For the text-containing cell, return its midpoint in [x, y] coordinate format. 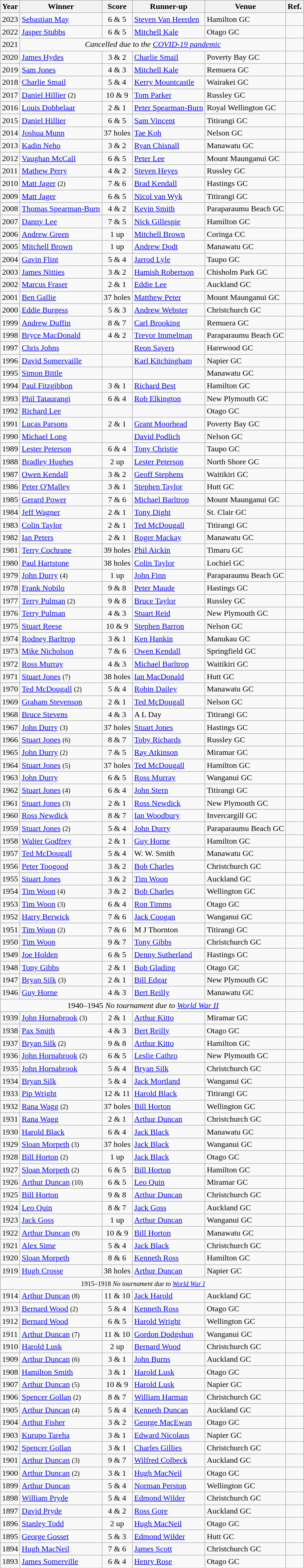
1932 [10, 1106]
William Pryde [61, 1498]
Arthur Duncan (3) [61, 1460]
1962 [10, 790]
1937 [10, 1043]
1974 [10, 639]
Ian Woodbury [169, 816]
Richard Lee [61, 411]
Bill Edgar [169, 980]
2001 [10, 297]
Bernard Wood (2) [61, 1309]
1964 [10, 765]
1901 [10, 1460]
Ted McDougall (2) [61, 689]
1899 [10, 1486]
Stuart Jones (5) [61, 765]
Mathew Perry [61, 171]
1894 [10, 1549]
Terry Pulman (2) [61, 601]
Bryce MacDonald [61, 335]
Andrew Green [61, 234]
1959 [10, 828]
1958 [10, 841]
John Hornabrook (2) [61, 1056]
1905 [10, 1410]
Stanley Todd [61, 1523]
John Durry (4) [61, 576]
1949 [10, 955]
1922 [10, 1233]
Robin Dailey [169, 689]
Venue [245, 7]
1909 [10, 1359]
2015 [10, 120]
Henry Rose [169, 1561]
Arthur Duncan (5) [61, 1385]
1981 [10, 550]
1933 [10, 1094]
Sam Jones [61, 70]
Grant Moorhead [169, 424]
2010 [10, 184]
Spencer Gollan [61, 1448]
Hamish Robertson [169, 272]
Daniel Hillier [61, 120]
1923 [10, 1220]
David Somervaille [61, 360]
1957 [10, 854]
Norman Perston [169, 1486]
Ron Timms [169, 904]
Wairakei GC [245, 82]
Pax Smith [61, 1031]
1980 [10, 563]
2002 [10, 285]
Manukau GC [245, 639]
1987 [10, 474]
Matt Jager (2) [61, 184]
Kevin Smith [169, 209]
Bryan Silk (2) [61, 1043]
Gavin Flint [61, 259]
Tony Dight [169, 512]
1900 [10, 1473]
Tim Woon (2) [61, 929]
Stuart Jones (2) [61, 828]
Kadin Neho [61, 145]
Stuart Jones (6) [61, 740]
1956 [10, 866]
Gordon Dodgshun [169, 1334]
1963 [10, 778]
1911 [10, 1334]
George Gosset [61, 1536]
Stuart Jones (3) [61, 803]
Kurupo Tareha [61, 1435]
2018 [10, 82]
1952 [10, 917]
1921 [10, 1245]
Jack Harold [169, 1296]
1965 [10, 752]
Thomas Spearman-Burn [61, 209]
1951 [10, 929]
2008 [10, 209]
Sloan Morpeth [61, 1258]
Rodney Barltrop [61, 639]
Hamilton Smith [61, 1372]
Harold Wright [169, 1321]
1953 [10, 904]
Tim Woon (4) [61, 891]
Sebastian May [61, 19]
Nicol van Wyk [169, 196]
1920 [10, 1258]
1991 [10, 424]
Bradley Hughes [61, 462]
2011 [10, 171]
A L Day [169, 714]
Ray Atkinson [169, 752]
Sam Vincent [169, 120]
Arthur Duncan (2) [61, 1473]
Tony Christie [169, 449]
1914 [10, 1296]
James Nitties [61, 272]
Danny Lee [61, 222]
Graham Stevenson [61, 702]
1910 [10, 1346]
Steven Heyes [169, 171]
Kerry Mountcastle [169, 82]
Matthew Peter [169, 297]
Paul Hartstone [61, 563]
1995 [10, 373]
1976 [10, 613]
Bruce Taylor [169, 601]
Jack Mortland [169, 1081]
1931 [10, 1119]
Arthur Duncan (8) [61, 1296]
Stephen Taylor [169, 487]
1954 [10, 891]
Richard Best [169, 386]
1903 [10, 1435]
Ryan Chisnall [169, 145]
Michael Long [61, 436]
12 & 11 [117, 1094]
Ian MacDonald [169, 677]
Score [117, 7]
2016 [10, 108]
Peter Maude [169, 588]
Steven Van Heerden [169, 19]
Ref. [295, 7]
Eddie Lee [169, 285]
Stuart Jones (7) [61, 677]
Marcus Fraser [61, 285]
1904 [10, 1423]
Runner-up [169, 7]
Terry Pulman [61, 613]
Pip Wright [61, 1094]
Chris Johns [61, 348]
1996 [10, 360]
1973 [10, 651]
Paul Fitzgibbon [61, 386]
1969 [10, 702]
Year [10, 7]
Sloan Morpeth (3) [61, 1144]
1924 [10, 1208]
1971 [10, 677]
John Durry (3) [61, 727]
1998 [10, 335]
David Pryde [61, 1511]
Bill Horton (2) [61, 1157]
Lucas Parsons [61, 424]
Bob Glading [169, 968]
Gerard Power [61, 500]
Karl Kitchingham [169, 360]
1955 [10, 879]
1906 [10, 1397]
1978 [10, 588]
1939 [10, 1018]
David Podlich [169, 436]
Peter Toogood [61, 866]
Arthur Fisher [61, 1423]
Carl Brooking [169, 323]
2005 [10, 247]
2020 [10, 57]
2000 [10, 310]
Peter O'Malley [61, 487]
1977 [10, 601]
Jeff Wagner [61, 512]
Reon Sayers [169, 348]
James Scott [169, 1549]
1989 [10, 449]
1947 [10, 980]
2006 [10, 234]
George MacEwan [169, 1423]
Ken Hankin [169, 639]
Arthur Duncan (4) [61, 1410]
Stuart Reid [169, 613]
Sloan Morpeth (2) [61, 1169]
Tom Parker [169, 95]
1928 [10, 1157]
Peter Lee [169, 158]
1986 [10, 487]
Bruce Stevens [61, 714]
1948 [10, 968]
Jasper Stubbs [61, 32]
Denny Sutherland [169, 955]
1898 [10, 1498]
1966 [10, 740]
1929 [10, 1144]
2017 [10, 95]
Invercargill GC [245, 816]
Bryan Silk (3) [61, 980]
1895 [10, 1536]
Phil Tataurangi [61, 399]
Spencer Gollan (2) [61, 1397]
Brad Kendall [169, 184]
Kenneth Duncan [169, 1410]
2014 [10, 133]
2013 [10, 145]
1940–1945 No tournament due to World War II [143, 1005]
Tae Koh [169, 133]
Andrew Dodt [169, 247]
1982 [10, 537]
Arthur Duncan (10) [61, 1182]
John Durry (2) [61, 752]
Tim Woon (3) [61, 904]
Harewood GC [245, 348]
Alex Sime [61, 1245]
Louis Dobbelaar [61, 108]
1908 [10, 1372]
Rana Wagg [61, 1119]
Springfield GC [245, 651]
2007 [10, 222]
Cancelled due to the COVID-19 pandemic [153, 45]
1919 [10, 1271]
Arthur Duncan (7) [61, 1334]
1902 [10, 1448]
1896 [10, 1523]
Terry Cochrane [61, 550]
1926 [10, 1182]
Eddie Burgess [61, 310]
8 & 6 [117, 1258]
Stuart Reese [61, 626]
William Harman [169, 1397]
Timaru GC [245, 550]
Rana Wagg (2) [61, 1106]
1972 [10, 664]
1988 [10, 462]
1915–1918 No tournament due to World War I [143, 1283]
1936 [10, 1056]
2009 [10, 196]
1967 [10, 727]
Chisholm Park GC [245, 272]
39 holes [117, 550]
Andrew Webster [169, 310]
Edward Nicolaus [169, 1435]
Phil Aickin [169, 550]
1999 [10, 323]
Hugh Crosse [61, 1271]
2003 [10, 272]
James Hydes [61, 57]
1946 [10, 993]
1913 [10, 1309]
1897 [10, 1511]
North Shore GC [245, 462]
Peter Spearman-Burn [169, 108]
1979 [10, 576]
1934 [10, 1081]
Joshua Munn [61, 133]
Jarrod Lyle [169, 259]
1907 [10, 1385]
Leslie Cathro [169, 1056]
1985 [10, 500]
Daniel Hillier (2) [61, 95]
Toby Richards [169, 740]
Frank Nobilo [61, 588]
Arthur Duncan (6) [61, 1359]
Mike Nicholson [61, 651]
1992 [10, 411]
Stephen Barron [169, 626]
2023 [10, 19]
Joe Holden [61, 955]
2021 [10, 45]
John Burns [169, 1359]
Ben Gallie [61, 297]
Roger Mackay [169, 537]
1925 [10, 1195]
Royal Wellington GC [245, 108]
Walter Godfrey [61, 841]
Vaughan McCall [61, 158]
Geoff Stephens [169, 474]
Coringa CC [245, 234]
1935 [10, 1068]
1984 [10, 512]
1983 [10, 525]
Matt Jager [61, 196]
Simon Bittle [61, 373]
John Stern [169, 790]
1950 [10, 942]
John Finn [169, 576]
Ian Peters [61, 537]
1990 [10, 436]
2012 [10, 158]
1960 [10, 816]
1994 [10, 386]
John Hornabrook [61, 1068]
Trevor Immelman [169, 335]
W. W. Smith [169, 854]
1961 [10, 803]
Charles Gillies [169, 1448]
1938 [10, 1031]
Winner [61, 7]
James Somerville [61, 1561]
Andrew Duffin [61, 323]
Nick Gillespie [169, 222]
1912 [10, 1321]
1970 [10, 689]
1968 [10, 714]
2022 [10, 32]
Jack Coogan [169, 917]
Rob Elkington [169, 399]
Harry Berwick [61, 917]
John Hornabrook (3) [61, 1018]
1997 [10, 348]
1993 [10, 399]
Ross Gore [169, 1511]
1927 [10, 1169]
1930 [10, 1132]
M J Thornton [169, 929]
St. Clair GC [245, 512]
1975 [10, 626]
2004 [10, 259]
Wilfred Colbeck [169, 1460]
Arthur Duncan (9) [61, 1233]
Stuart Jones (4) [61, 790]
1893 [10, 1561]
2019 [10, 70]
Lochiel GC [245, 563]
